Provide the (x, y) coordinate of the cell's center where the given text is located.  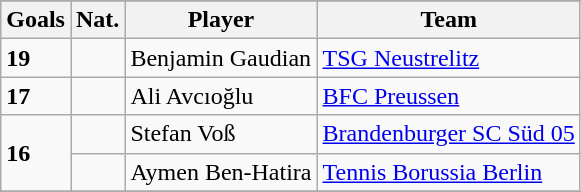
Brandenburger SC Süd 05 (448, 134)
19 (36, 58)
Team (448, 20)
Stefan Voß (221, 134)
BFC Preussen (448, 96)
16 (36, 153)
Aymen Ben-Hatira (221, 172)
Nat. (97, 20)
Benjamin Gaudian (221, 58)
Ali Avcıoğlu (221, 96)
Goals (36, 20)
Player (221, 20)
TSG Neustrelitz (448, 58)
Tennis Borussia Berlin (448, 172)
17 (36, 96)
